Identify which cell holds the provided text, then report its (X, Y) central coordinate. 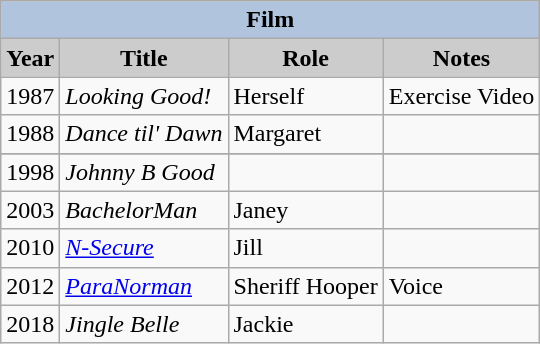
2012 (30, 286)
Voice (461, 286)
1988 (30, 134)
Notes (461, 58)
Dance til' Dawn (144, 134)
Jingle Belle (144, 324)
Johnny B Good (144, 172)
Herself (306, 96)
Jill (306, 248)
Jackie (306, 324)
Sheriff Hooper (306, 286)
ParaNorman (144, 286)
BachelorMan (144, 210)
2010 (30, 248)
Year (30, 58)
Role (306, 58)
Looking Good! (144, 96)
2003 (30, 210)
1998 (30, 172)
Film (270, 20)
Exercise Video (461, 96)
1987 (30, 96)
Title (144, 58)
N-Secure (144, 248)
Margaret (306, 134)
2018 (30, 324)
Janey (306, 210)
